Locate the cell with the specified text and output its [x, y] center coordinate. 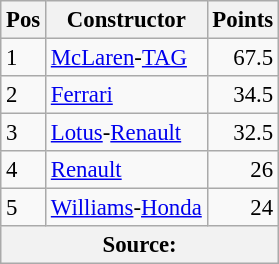
26 [242, 170]
Williams-Honda [127, 208]
5 [24, 208]
McLaren-TAG [127, 58]
Source: [140, 245]
34.5 [242, 95]
2 [24, 95]
Points [242, 20]
4 [24, 170]
Pos [24, 20]
67.5 [242, 58]
3 [24, 133]
32.5 [242, 133]
Renault [127, 170]
24 [242, 208]
Constructor [127, 20]
Lotus-Renault [127, 133]
1 [24, 58]
Ferrari [127, 95]
